Determine the [X, Y] coordinate at the center of the cell enclosing the given text.  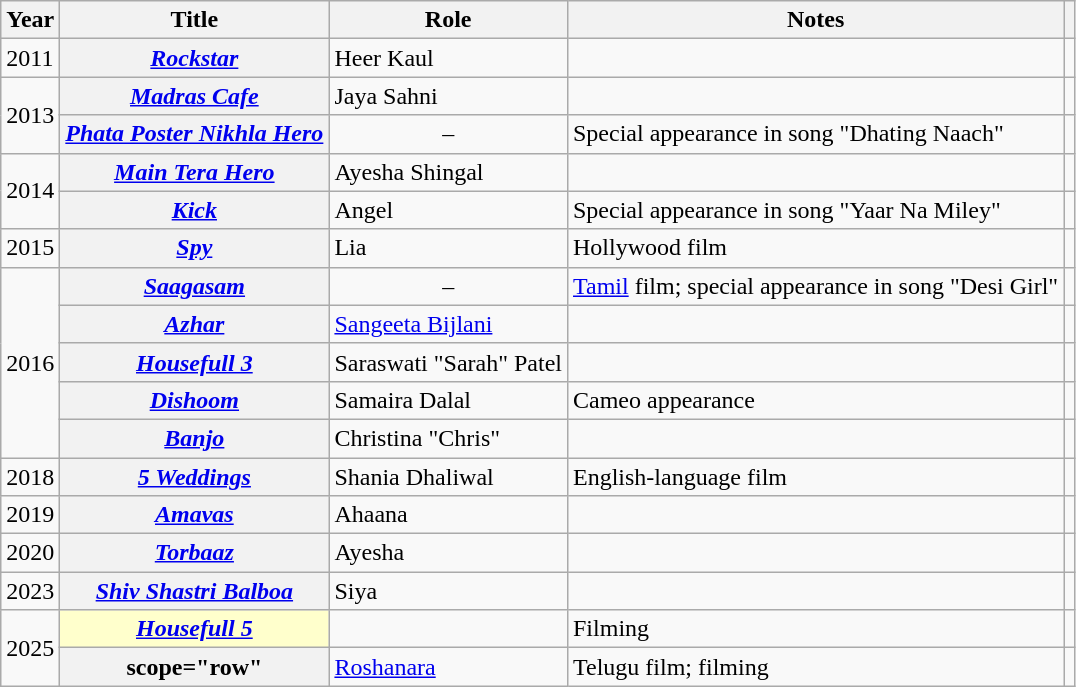
2014 [30, 191]
Saraswati "Sarah" Patel [448, 362]
Shania Dhaliwal [448, 477]
Ahaana [448, 515]
Ayesha [448, 553]
Rockstar [194, 58]
Phata Poster Nikhla Hero [194, 134]
Azhar [194, 324]
Madras Cafe [194, 96]
Christina "Chris" [448, 438]
Angel [448, 210]
Jaya Sahni [448, 96]
Lia [448, 248]
2011 [30, 58]
Ayesha Shingal [448, 172]
Housefull 5 [194, 629]
Amavas [194, 515]
Cameo appearance [815, 400]
Kick [194, 210]
2019 [30, 515]
Special appearance in song "Yaar Na Miley" [815, 210]
2020 [30, 553]
Telugu film; filming [815, 667]
Hollywood film [815, 248]
Tamil film; special appearance in song "Desi Girl" [815, 286]
2013 [30, 115]
Roshanara [448, 667]
2025 [30, 648]
2018 [30, 477]
Sangeeta Bijlani [448, 324]
Special appearance in song "Dhating Naach" [815, 134]
Role [448, 20]
Saagasam [194, 286]
Samaira Dalal [448, 400]
2023 [30, 591]
Spy [194, 248]
Torbaaz [194, 553]
5 Weddings [194, 477]
Siya [448, 591]
Title [194, 20]
Year [30, 20]
Housefull 3 [194, 362]
Main Tera Hero [194, 172]
Shiv Shastri Balboa [194, 591]
Banjo [194, 438]
English-language film [815, 477]
2016 [30, 362]
Heer Kaul [448, 58]
2015 [30, 248]
scope="row" [194, 667]
Dishoom [194, 400]
Notes [815, 20]
Filming [815, 629]
